Search for the cell housing the specified text and yield its (x, y) center coordinate. 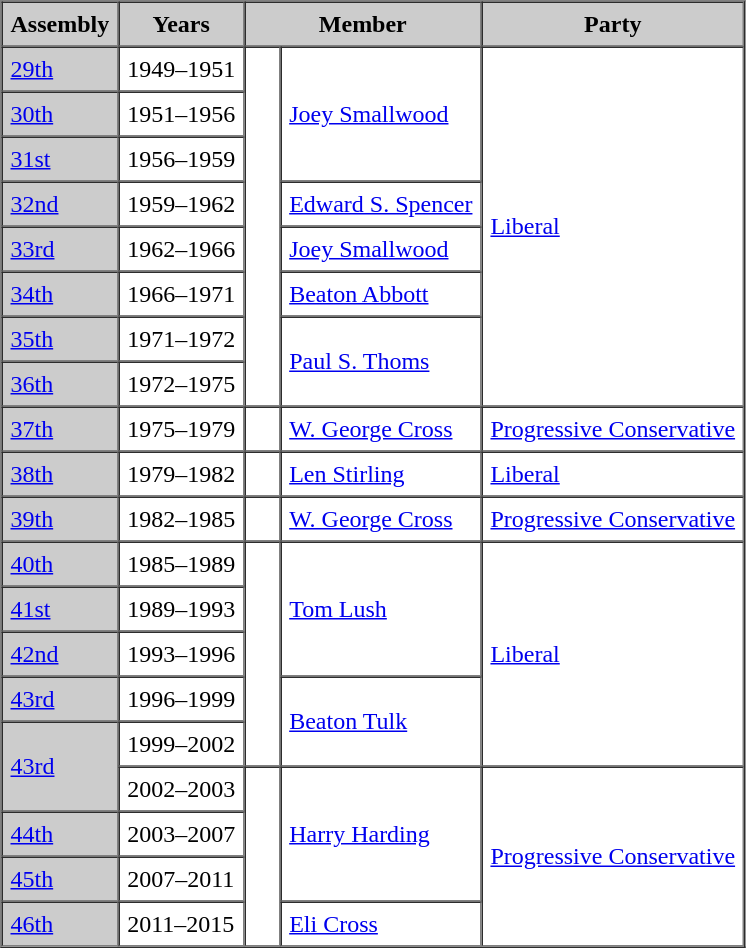
1962–1966 (181, 248)
Beaton Tulk (380, 721)
Eli Cross (380, 924)
35th (60, 338)
2003–2007 (181, 834)
29th (60, 68)
1971–1972 (181, 338)
1982–1985 (181, 518)
40th (60, 564)
38th (60, 474)
2007–2011 (181, 878)
1996–1999 (181, 698)
33rd (60, 248)
37th (60, 428)
32nd (60, 204)
34th (60, 294)
41st (60, 608)
1999–2002 (181, 744)
1979–1982 (181, 474)
1989–1993 (181, 608)
2011–2015 (181, 924)
1993–1996 (181, 654)
Edward S. Spencer (380, 204)
Beaton Abbott (380, 294)
39th (60, 518)
Years (181, 24)
Len Stirling (380, 474)
44th (60, 834)
Member (362, 24)
1956–1959 (181, 158)
36th (60, 384)
1949–1951 (181, 68)
1972–1975 (181, 384)
1985–1989 (181, 564)
1966–1971 (181, 294)
30th (60, 114)
31st (60, 158)
Harry Harding (380, 834)
1951–1956 (181, 114)
45th (60, 878)
Assembly (60, 24)
Paul S. Thoms (380, 361)
Tom Lush (380, 610)
2002–2003 (181, 788)
42nd (60, 654)
1959–1962 (181, 204)
1975–1979 (181, 428)
46th (60, 924)
Party (612, 24)
